Determine the (x, y) coordinate at the center of the cell enclosing the given text.  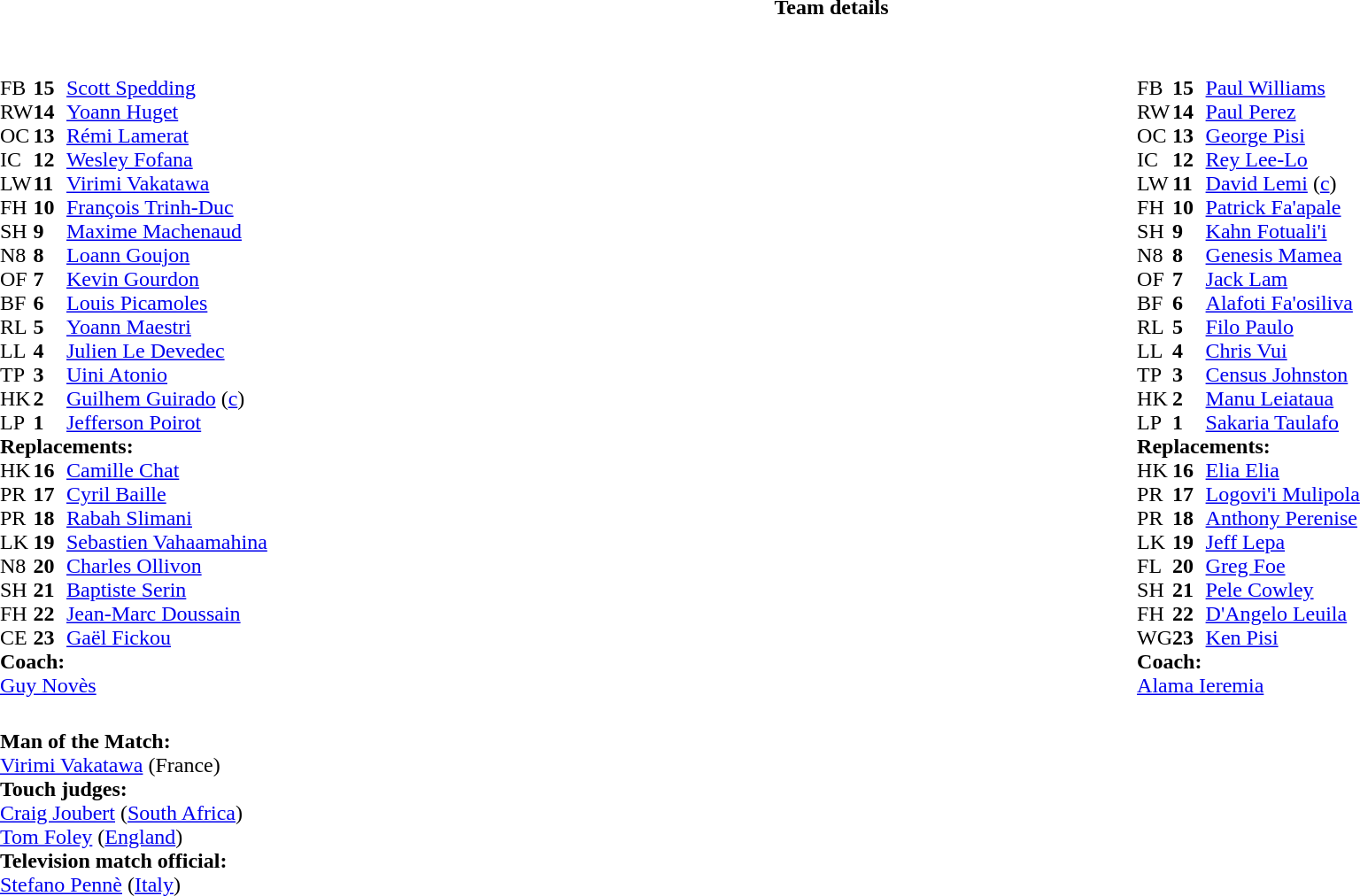
David Lemi (c) (1283, 184)
Ken Pisi (1283, 637)
Alama Ieremia (1248, 685)
Jack Lam (1283, 280)
Pele Cowley (1283, 590)
CE (17, 637)
Paul Williams (1283, 89)
Filo Paulo (1283, 328)
Louis Picamoles (166, 303)
Maxime Machenaud (166, 232)
Charles Ollivon (166, 567)
George Pisi (1283, 136)
Census Johnston (1283, 375)
Anthony Perenise (1283, 519)
D'Angelo Leuila (1283, 614)
Loann Goujon (166, 255)
FL (1155, 567)
Rabah Slimani (166, 519)
Sakaria Taulafo (1283, 423)
Jean-Marc Doussain (166, 614)
Wesley Fofana (166, 159)
Kevin Gourdon (166, 280)
Guilhem Guirado (c) (166, 398)
Elia Elia (1283, 471)
Jeff Lepa (1283, 542)
Cyril Baille (166, 494)
Yoann Maestri (166, 328)
Chris Vui (1283, 351)
Yoann Huget (166, 112)
Greg Foe (1283, 567)
WG (1155, 637)
Uini Atonio (166, 375)
Guy Novès (134, 685)
Jefferson Poirot (166, 423)
Genesis Mamea (1283, 255)
Baptiste Serin (166, 590)
Kahn Fotuali'i (1283, 232)
Sebastien Vahaamahina (166, 542)
Scott Spedding (166, 89)
Gaël Fickou (166, 637)
Paul Perez (1283, 112)
Virimi Vakatawa (166, 184)
Patrick Fa'apale (1283, 207)
Julien Le Devedec (166, 351)
François Trinh-Duc (166, 207)
Manu Leiataua (1283, 398)
Rémi Lamerat (166, 136)
Camille Chat (166, 471)
Alafoti Fa'osiliva (1283, 303)
Rey Lee-Lo (1283, 159)
Logovi'i Mulipola (1283, 494)
